Return [X, Y] of the center of cell containing provided text 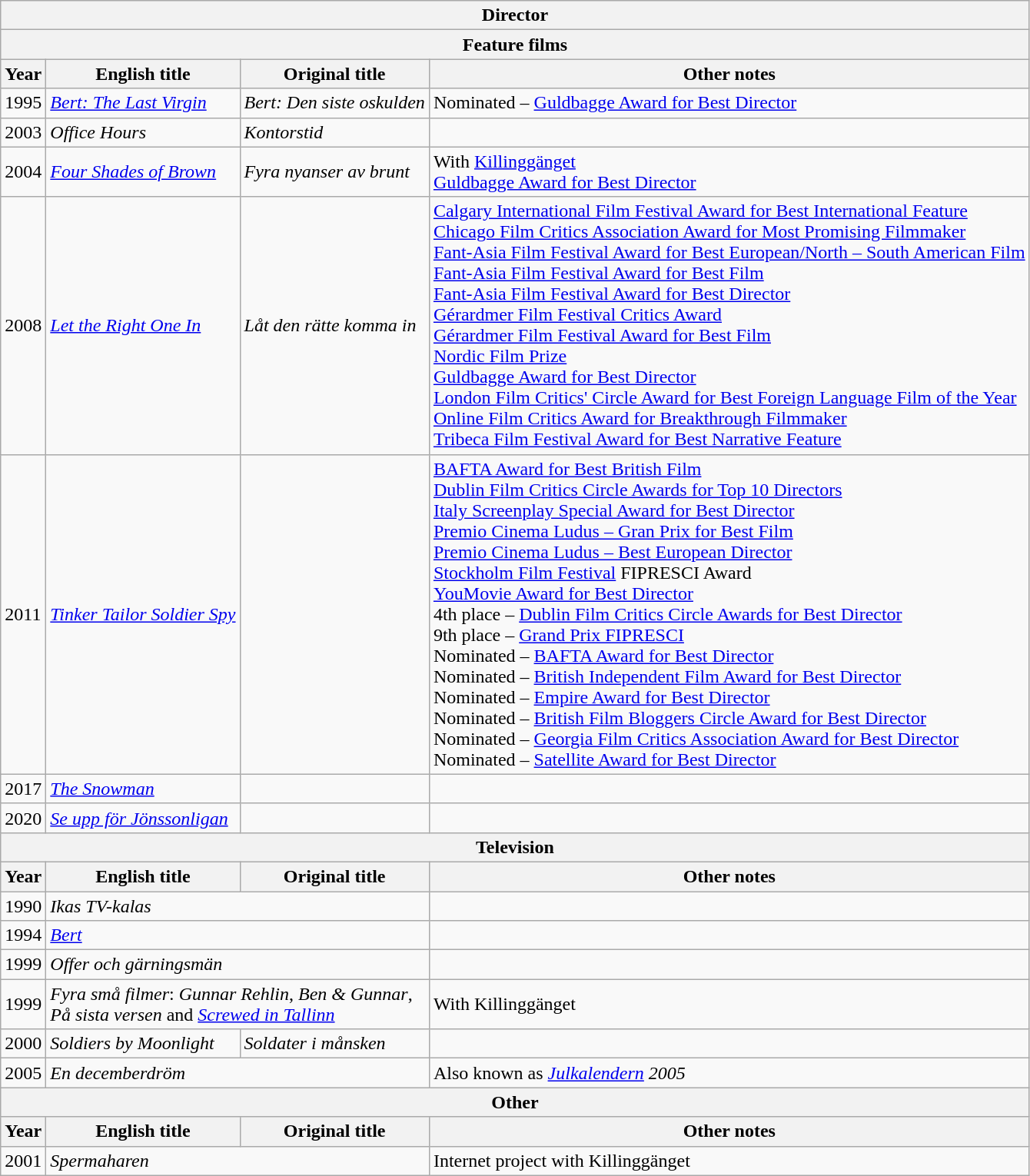
2003 [23, 132]
2004 [23, 172]
Bert: The Last Virgin [143, 103]
Offer och gärningsmän [238, 965]
Fyra nyanser av brunt [334, 172]
Nominated – Guldbagge Award for Best Director [729, 103]
The Snowman [143, 789]
Fyra små filmer: Gunnar Rehlin, Ben & Gunnar,På sista versen and Screwed in Tallinn [238, 1004]
Also known as Julkalendern 2005 [729, 1073]
Låt den rätte komma in [334, 326]
1995 [23, 103]
With KillinggängetGuldbagge Award for Best Director [729, 172]
Bert [238, 935]
2008 [23, 326]
1994 [23, 935]
Spermaharen [238, 1161]
Director [515, 15]
Tinker Tailor Soldier Spy [143, 614]
Four Shades of Brown [143, 172]
2011 [23, 614]
2020 [23, 818]
Office Hours [143, 132]
Television [515, 847]
Ikas TV-kalas [238, 906]
With Killinggänget [729, 1004]
Let the Right One In [143, 326]
Soldiers by Moonlight [143, 1044]
2000 [23, 1044]
Se upp för Jönssonligan [143, 818]
En decemberdröm [238, 1073]
Bert: Den siste oskulden [334, 103]
2017 [23, 789]
Internet project with Killinggänget [729, 1161]
Soldater i månsken [334, 1044]
2001 [23, 1161]
Other [515, 1102]
2005 [23, 1073]
Feature films [515, 45]
1990 [23, 906]
Kontorstid [334, 132]
